Locate the cell with the specified text and output its (x, y) center coordinate. 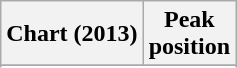
Peakposition (189, 34)
Chart (2013) (72, 34)
